Search for the cell housing the specified text and yield its (X, Y) center coordinate. 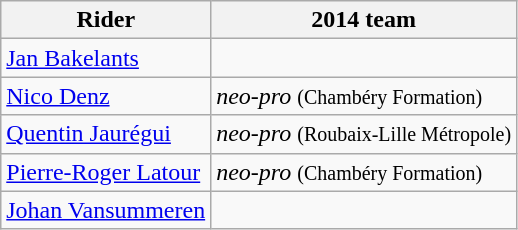
Quentin Jaurégui (106, 134)
Jan Bakelants (106, 58)
Nico Denz (106, 96)
Johan Vansummeren (106, 210)
Pierre-Roger Latour (106, 172)
neo-pro (Roubaix-Lille Métropole) (364, 134)
Rider (106, 20)
2014 team (364, 20)
